Output the [X, Y] coordinate of the center of the cell containing the given text.  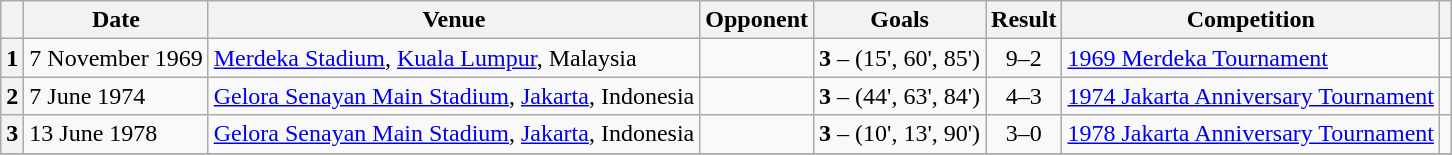
13 June 1978 [116, 134]
Result [1024, 20]
1974 Jakarta Anniversary Tournament [1251, 96]
3–0 [1024, 134]
Venue [454, 20]
3 – (44', 63', 84') [900, 96]
3 – (10', 13', 90') [900, 134]
Competition [1251, 20]
4–3 [1024, 96]
1978 Jakarta Anniversary Tournament [1251, 134]
7 November 1969 [116, 58]
Opponent [757, 20]
Merdeka Stadium, Kuala Lumpur, Malaysia [454, 58]
3 [12, 134]
2 [12, 96]
Date [116, 20]
1 [12, 58]
Goals [900, 20]
3 – (15', 60', 85') [900, 58]
1969 Merdeka Tournament [1251, 58]
9–2 [1024, 58]
7 June 1974 [116, 96]
